Locate the cell with the specified text and output its [X, Y] center coordinate. 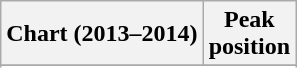
Peakposition [249, 34]
Chart (2013–2014) [102, 34]
